Search for the cell housing the specified text and yield its (X, Y) center coordinate. 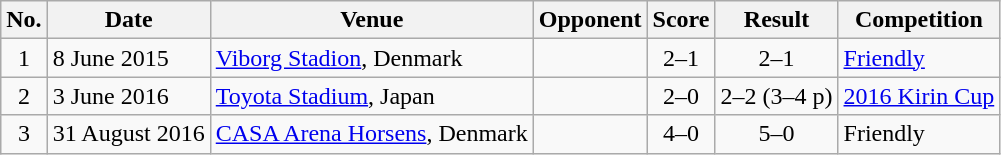
3 (24, 134)
Venue (372, 20)
4–0 (681, 134)
Score (681, 20)
3 June 2016 (128, 96)
CASA Arena Horsens, Denmark (372, 134)
Viborg Stadion, Denmark (372, 58)
Result (776, 20)
8 June 2015 (128, 58)
Opponent (590, 20)
Toyota Stadium, Japan (372, 96)
No. (24, 20)
2016 Kirin Cup (919, 96)
2–0 (681, 96)
1 (24, 58)
2 (24, 96)
Date (128, 20)
2–2 (3–4 p) (776, 96)
5–0 (776, 134)
31 August 2016 (128, 134)
Competition (919, 20)
